Search for the cell housing the specified text and yield its (X, Y) center coordinate. 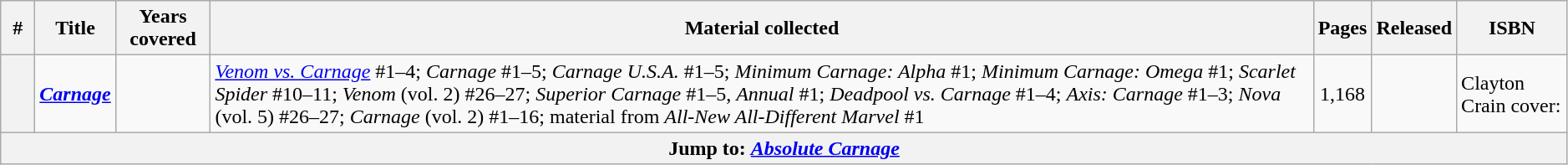
Pages (1342, 28)
Released (1414, 28)
Material collected (762, 28)
# (18, 28)
Title (75, 28)
1,168 (1342, 94)
Carnage (75, 94)
Years covered (163, 28)
ISBN (1512, 28)
Clayton Crain cover: (1512, 94)
Jump to: Absolute Carnage (784, 148)
